Detect which cell encompasses the target text, then output its [x, y] center coordinate. 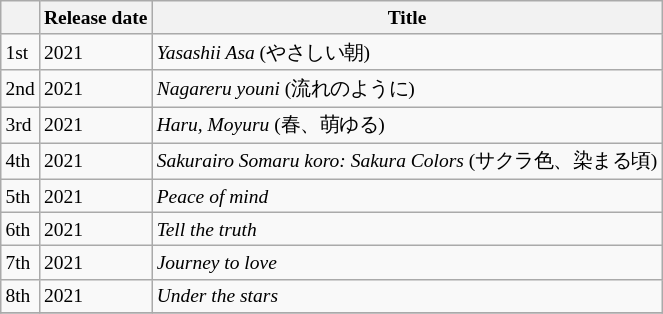
6th [20, 228]
Sakurairo Somaru koro: Sakura Colors (サクラ色、染まる頃) [407, 161]
5th [20, 196]
Journey to love [407, 262]
2nd [20, 88]
Under the stars [407, 296]
Haru, Moyuru (春、萌ゆる) [407, 125]
1st [20, 52]
Release date [96, 18]
3rd [20, 125]
Peace of mind [407, 196]
8th [20, 296]
Yasashii Asa (やさしい朝) [407, 52]
7th [20, 262]
Tell the truth [407, 228]
Title [407, 18]
Nagareru youni (流れのように) [407, 88]
4th [20, 161]
